Determine the [x, y] coordinate at the center of the cell enclosing the given text.  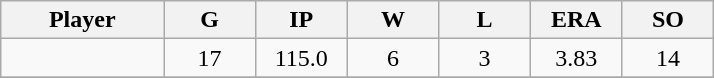
115.0 [301, 58]
SO [668, 20]
3 [485, 58]
Player [82, 20]
ERA [576, 20]
6 [393, 58]
14 [668, 58]
W [393, 20]
IP [301, 20]
G [210, 20]
3.83 [576, 58]
L [485, 20]
17 [210, 58]
